Identify which cell holds the provided text, then report its (x, y) central coordinate. 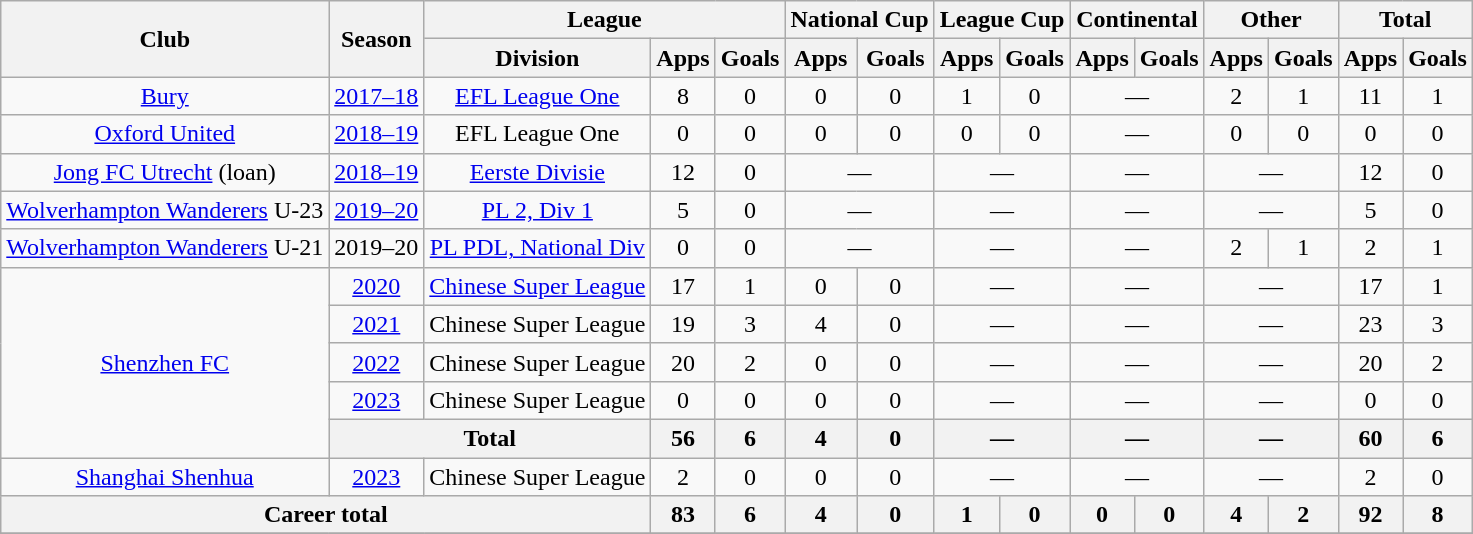
Eerste Divisie (538, 172)
2022 (376, 362)
2020 (376, 286)
2021 (376, 324)
Season (376, 39)
56 (683, 438)
League Cup (1002, 20)
Other (1271, 20)
Wolverhampton Wanderers U-21 (165, 248)
23 (1370, 324)
Shenzhen FC (165, 362)
Continental (1137, 20)
Jong FC Utrecht (loan) (165, 172)
19 (683, 324)
2017–18 (376, 96)
83 (683, 515)
60 (1370, 438)
PL PDL, National Div (538, 248)
Wolverhampton Wanderers U-23 (165, 210)
92 (1370, 515)
PL 2, Div 1 (538, 210)
National Cup (860, 20)
Division (538, 58)
Club (165, 39)
Bury (165, 96)
Shanghai Shenhua (165, 477)
League (604, 20)
11 (1370, 96)
Career total (326, 515)
Oxford United (165, 134)
